Identify which cell holds the provided text, then report its (x, y) central coordinate. 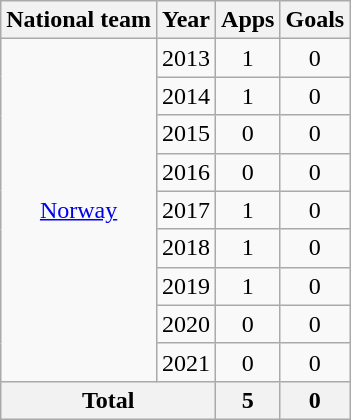
5 (248, 400)
2014 (186, 96)
2013 (186, 58)
Goals (315, 20)
Norway (79, 210)
National team (79, 20)
Year (186, 20)
2018 (186, 248)
Total (108, 400)
2020 (186, 324)
2015 (186, 134)
2019 (186, 286)
2021 (186, 362)
Apps (248, 20)
2017 (186, 210)
2016 (186, 172)
